For the text-containing cell, return its midpoint in (X, Y) coordinate format. 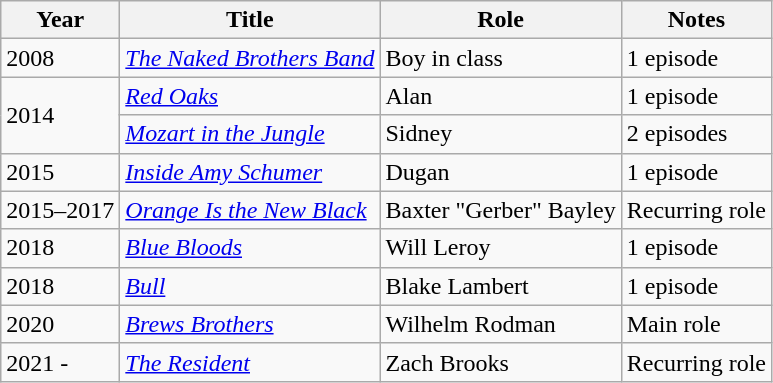
Orange Is the New Black (250, 210)
Dugan (500, 172)
2 episodes (696, 134)
Blue Bloods (250, 248)
Inside Amy Schumer (250, 172)
Blake Lambert (500, 286)
2015 (60, 172)
Zach Brooks (500, 362)
Notes (696, 20)
Red Oaks (250, 96)
The Naked Brothers Band (250, 58)
Boy in class (500, 58)
Baxter "Gerber" Bayley (500, 210)
2008 (60, 58)
Wilhelm Rodman (500, 324)
Mozart in the Jungle (250, 134)
2020 (60, 324)
2014 (60, 115)
Main role (696, 324)
2015–2017 (60, 210)
Alan (500, 96)
Will Leroy (500, 248)
The Resident (250, 362)
Role (500, 20)
Year (60, 20)
2021 - (60, 362)
Title (250, 20)
Bull (250, 286)
Brews Brothers (250, 324)
Sidney (500, 134)
